Locate the cell with the specified text and output its (x, y) center coordinate. 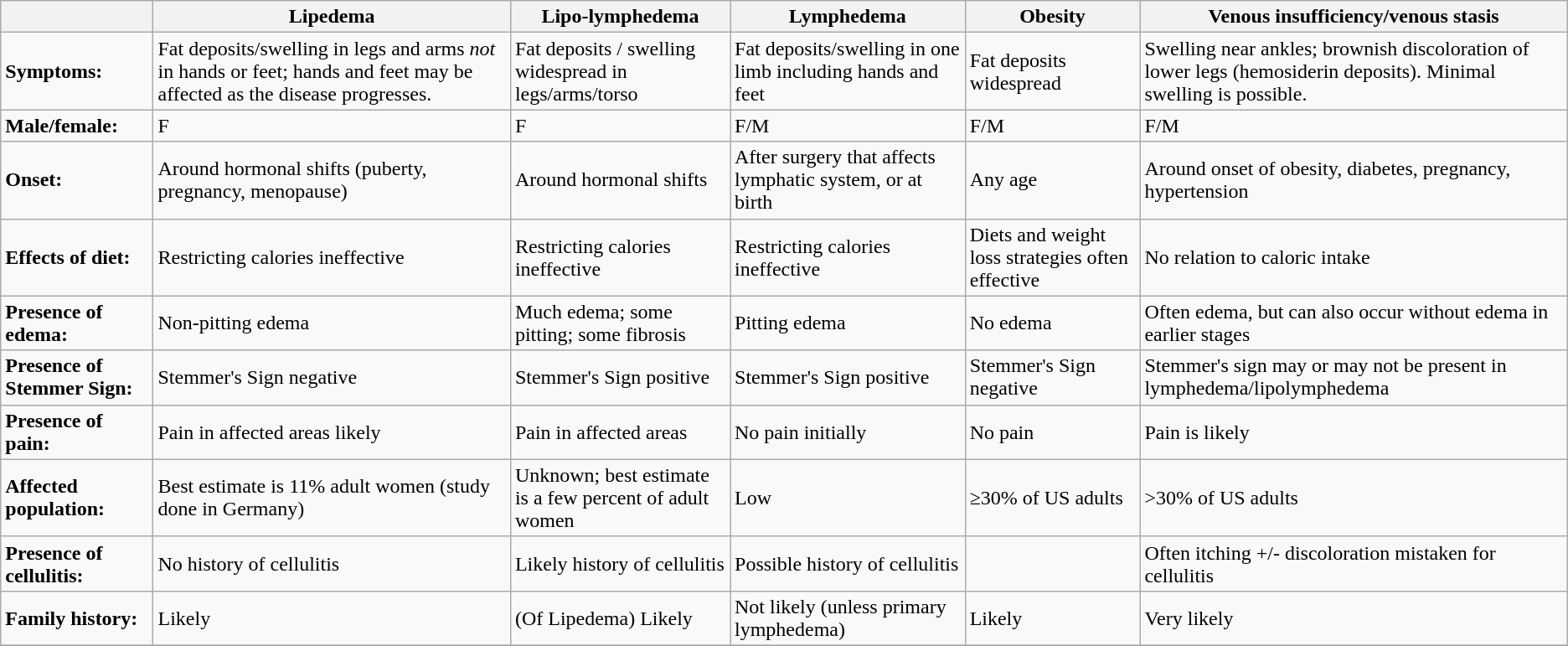
Often itching +/- discoloration mistaken for cellulitis (1354, 563)
Fat deposits/swelling in legs and arms not in hands or feet; hands and feet may be affected as the disease progresses. (332, 71)
(Of Lipedema) Likely (620, 618)
Fat deposits / swelling widespread in legs/arms/torso (620, 71)
Around hormonal shifts (puberty, pregnancy, menopause) (332, 180)
Obesity (1052, 17)
Male/female: (77, 126)
Family history: (77, 618)
Venous insufficiency/venous stasis (1354, 17)
Lipo-lymphedema (620, 17)
Around hormonal shifts (620, 180)
Presence of Stemmer Sign: (77, 377)
No relation to caloric intake (1354, 257)
Pain is likely (1354, 432)
Unknown; best estimate is a few percent of adult women (620, 498)
≥30% of US adults (1052, 498)
Very likely (1354, 618)
No pain (1052, 432)
No history of cellulitis (332, 563)
Affected population: (77, 498)
Much edema; some pitting; some fibrosis (620, 323)
Symptoms: (77, 71)
Presence of pain: (77, 432)
Any age (1052, 180)
Fat depositswidespread (1052, 71)
Presence of cellulitis: (77, 563)
Best estimate is 11% adult women (study done in Germany) (332, 498)
Swelling near ankles; brownish discoloration of lower legs (hemosiderin deposits). Minimal swelling is possible. (1354, 71)
Low (848, 498)
Fat deposits/swelling in one limb including hands and feet (848, 71)
Not likely (unless primary lymphedema) (848, 618)
Often edema, but can also occur without edema in earlier stages (1354, 323)
Lymphedema (848, 17)
Pitting edema (848, 323)
Pain in affected areas (620, 432)
Stemmer's sign may or may not be present in lymphedema/lipolymphedema (1354, 377)
Diets and weight loss strategies often effective (1052, 257)
Lipedema (332, 17)
Possible history of cellulitis (848, 563)
Effects of diet: (77, 257)
Pain in affected areas likely (332, 432)
No edema (1052, 323)
Likely history of cellulitis (620, 563)
>30% of US adults (1354, 498)
Onset: (77, 180)
No pain initially (848, 432)
Presence of edema: (77, 323)
Around onset of obesity, diabetes, pregnancy, hypertension (1354, 180)
Non-pitting edema (332, 323)
After surgery that affects lymphatic system, or at birth (848, 180)
